Locate the cell with the specified text and output its [x, y] center coordinate. 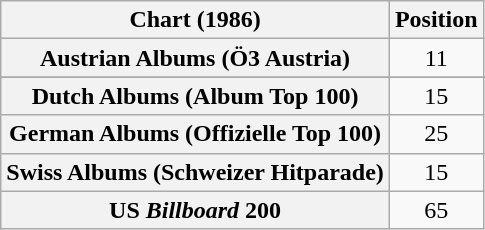
Austrian Albums (Ö3 Austria) [196, 58]
65 [436, 210]
Chart (1986) [196, 20]
Swiss Albums (Schweizer Hitparade) [196, 172]
German Albums (Offizielle Top 100) [196, 134]
11 [436, 58]
Dutch Albums (Album Top 100) [196, 96]
Position [436, 20]
25 [436, 134]
US Billboard 200 [196, 210]
